Provide the (X, Y) coordinate of the cell's center where the given text is located.  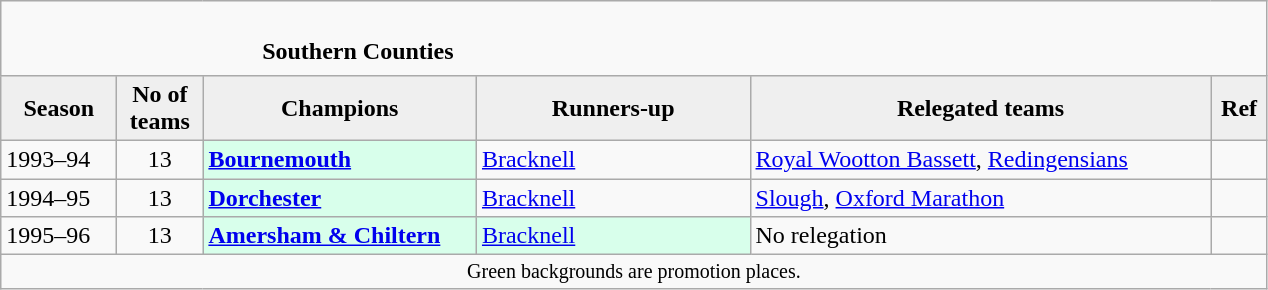
Runners-up (613, 108)
Ref (1239, 108)
1994–95 (59, 197)
1995–96 (59, 236)
Season (59, 108)
No relegation (980, 236)
Dorchester (340, 197)
Green backgrounds are promotion places. (634, 272)
Champions (340, 108)
Relegated teams (980, 108)
Amersham & Chiltern (340, 236)
No of teams (160, 108)
Royal Wootton Bassett, Redingensians (980, 159)
Slough, Oxford Marathon (980, 197)
Bournemouth (340, 159)
1993–94 (59, 159)
